Scan for the cell matching the given text and deliver its [x, y] coordinate at center. 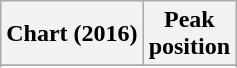
Peak position [189, 34]
Chart (2016) [72, 34]
